Detect which cell encompasses the target text, then output its (x, y) center coordinate. 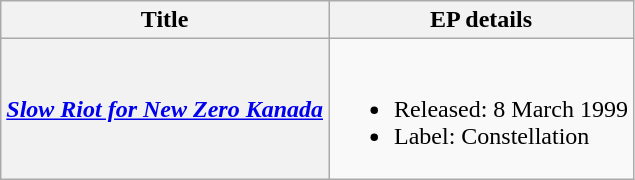
Released: 8 March 1999Label: Constellation (482, 109)
Title (165, 20)
Slow Riot for New Zero Kanada (165, 109)
EP details (482, 20)
